Identify which cell holds the provided text, then report its (X, Y) central coordinate. 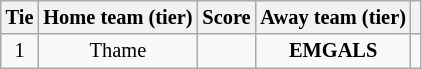
1 (20, 51)
Score (226, 17)
Away team (tier) (332, 17)
Thame (118, 51)
Home team (tier) (118, 17)
Tie (20, 17)
EMGALS (332, 51)
